Pinpoint the cell where the given text exists, returning its (X, Y) midpoint coordinate. 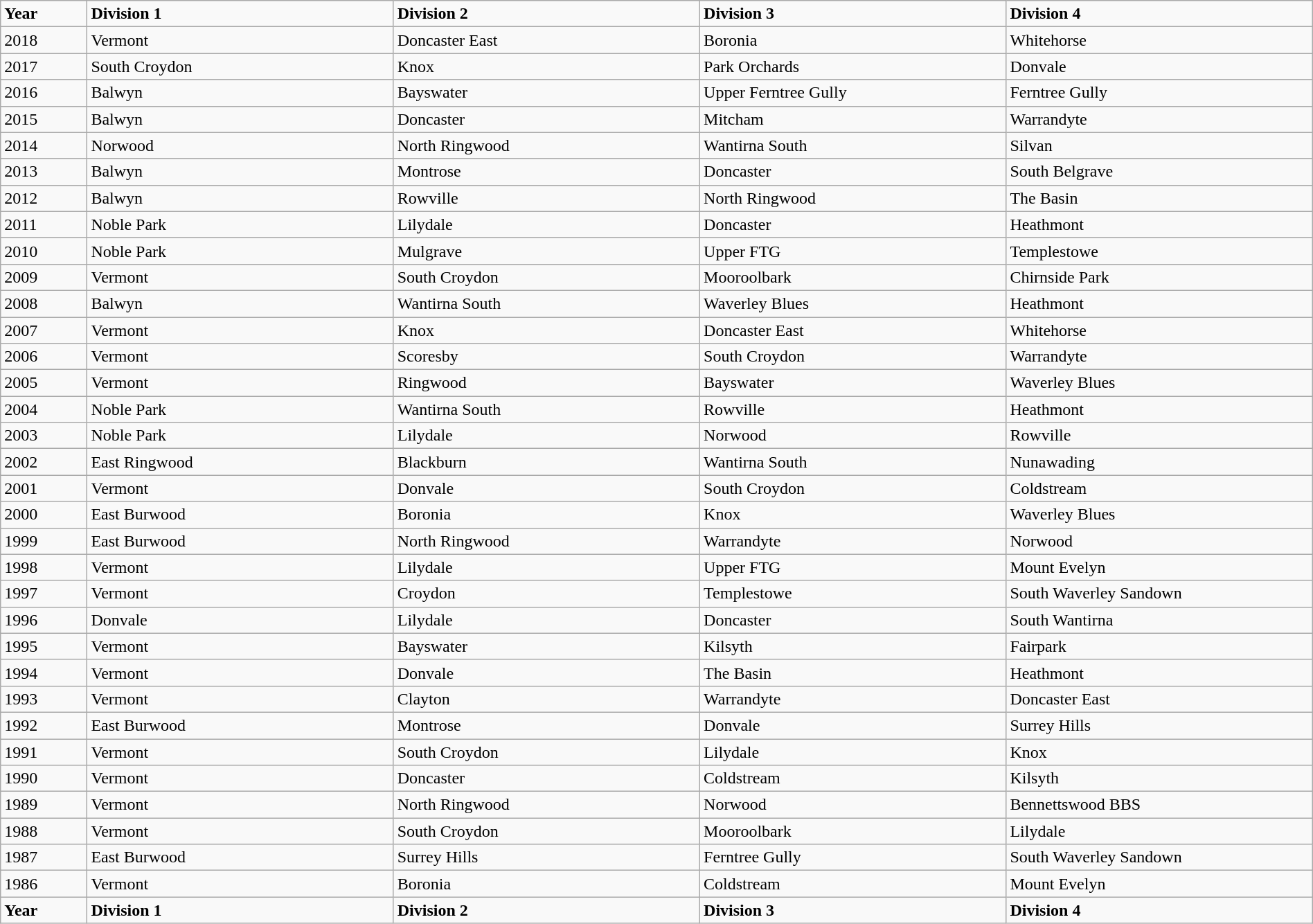
2000 (44, 515)
2003 (44, 436)
1992 (44, 725)
Ringwood (546, 383)
Blackburn (546, 462)
2004 (44, 409)
2013 (44, 172)
2006 (44, 357)
2015 (44, 119)
1994 (44, 673)
Nunawading (1159, 462)
Fairpark (1159, 646)
1990 (44, 779)
1993 (44, 699)
East Ringwood (240, 462)
1986 (44, 884)
Park Orchards (853, 66)
Clayton (546, 699)
South Wantirna (1159, 620)
Scoresby (546, 357)
2010 (44, 251)
2009 (44, 277)
2011 (44, 224)
2007 (44, 330)
2012 (44, 198)
Silvan (1159, 145)
2014 (44, 145)
South Belgrave (1159, 172)
Mulgrave (546, 251)
Chirnside Park (1159, 277)
Mitcham (853, 119)
2002 (44, 462)
1998 (44, 567)
1997 (44, 594)
2017 (44, 66)
2005 (44, 383)
Bennettswood BBS (1159, 805)
Croydon (546, 594)
2008 (44, 303)
1999 (44, 541)
1988 (44, 831)
2016 (44, 93)
1995 (44, 646)
1996 (44, 620)
Upper Ferntree Gully (853, 93)
1991 (44, 752)
2001 (44, 488)
1987 (44, 858)
2018 (44, 40)
1989 (44, 805)
